Detect which cell encompasses the target text, then output its (x, y) center coordinate. 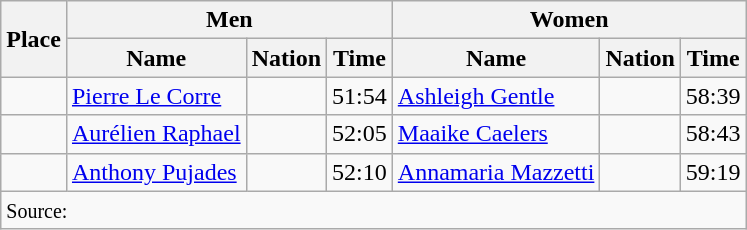
Ashleigh Gentle (496, 96)
Pierre Le Corre (156, 96)
Men (229, 20)
52:10 (360, 172)
Aurélien Raphael (156, 134)
58:39 (713, 96)
Annamaria Mazzetti (496, 172)
Source: (374, 210)
Place (34, 39)
Women (569, 20)
51:54 (360, 96)
58:43 (713, 134)
52:05 (360, 134)
59:19 (713, 172)
Maaike Caelers (496, 134)
Anthony Pujades (156, 172)
